Locate the cell with the specified text and output its (x, y) center coordinate. 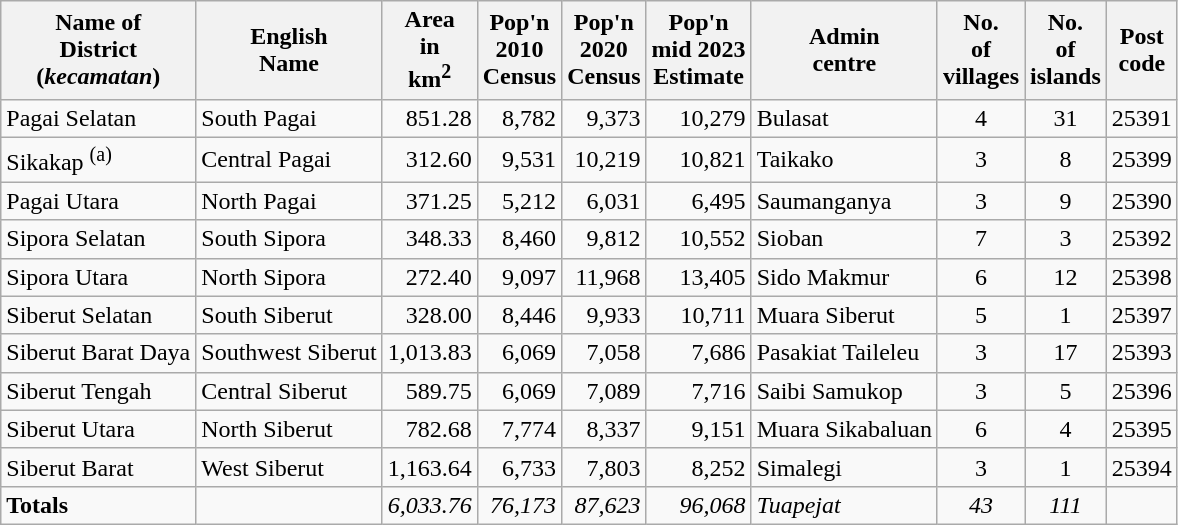
6,033.76 (430, 505)
Pop'n mid 2023 Estimate (698, 50)
Muara Sikabaluan (844, 429)
8,252 (698, 467)
6,495 (698, 201)
9,933 (604, 315)
No. ofvillages (980, 50)
Siberut Selatan (98, 315)
Name ofDistrict(kecamatan) (98, 50)
9,373 (604, 118)
7,716 (698, 391)
7,089 (604, 391)
Pop'n 2020 Census (604, 50)
Admincentre (844, 50)
8,460 (519, 239)
Muara Siberut (844, 315)
25393 (1142, 353)
South Sipora (289, 239)
EnglishName (289, 50)
Central Pagai (289, 160)
Pasakiat Taileleu (844, 353)
10,279 (698, 118)
7,686 (698, 353)
6,733 (519, 467)
1,013.83 (430, 353)
Postcode (1142, 50)
Siberut Tengah (98, 391)
7 (980, 239)
25390 (1142, 201)
Area in km2 (430, 50)
Sioban (844, 239)
South Siberut (289, 315)
North Siberut (289, 429)
782.68 (430, 429)
348.33 (430, 239)
Siberut Barat (98, 467)
25397 (1142, 315)
25396 (1142, 391)
Siberut Utara (98, 429)
10,711 (698, 315)
17 (1066, 353)
North Sipora (289, 277)
9 (1066, 201)
Pagai Utara (98, 201)
8,446 (519, 315)
Sikakap (a) (98, 160)
312.60 (430, 160)
Central Siberut (289, 391)
43 (980, 505)
Saibi Samukop (844, 391)
Sipora Utara (98, 277)
9,097 (519, 277)
25392 (1142, 239)
Pop'n 2010 Census (519, 50)
No. ofislands (1066, 50)
1,163.64 (430, 467)
7,774 (519, 429)
25398 (1142, 277)
Simalegi (844, 467)
96,068 (698, 505)
7,803 (604, 467)
6,031 (604, 201)
13,405 (698, 277)
West Siberut (289, 467)
9,812 (604, 239)
South Pagai (289, 118)
Tuapejat (844, 505)
Bulasat (844, 118)
328.00 (430, 315)
Totals (98, 505)
Taikako (844, 160)
851.28 (430, 118)
10,219 (604, 160)
8,337 (604, 429)
9,531 (519, 160)
Saumanganya (844, 201)
9,151 (698, 429)
25399 (1142, 160)
76,173 (519, 505)
Sipora Selatan (98, 239)
12 (1066, 277)
31 (1066, 118)
Sido Makmur (844, 277)
10,821 (698, 160)
5,212 (519, 201)
11,968 (604, 277)
87,623 (604, 505)
371.25 (430, 201)
8 (1066, 160)
25395 (1142, 429)
Siberut Barat Daya (98, 353)
Southwest Siberut (289, 353)
10,552 (698, 239)
25391 (1142, 118)
589.75 (430, 391)
272.40 (430, 277)
Pagai Selatan (98, 118)
8,782 (519, 118)
111 (1066, 505)
25394 (1142, 467)
7,058 (604, 353)
North Pagai (289, 201)
